For the text-containing cell, return its midpoint in (X, Y) coordinate format. 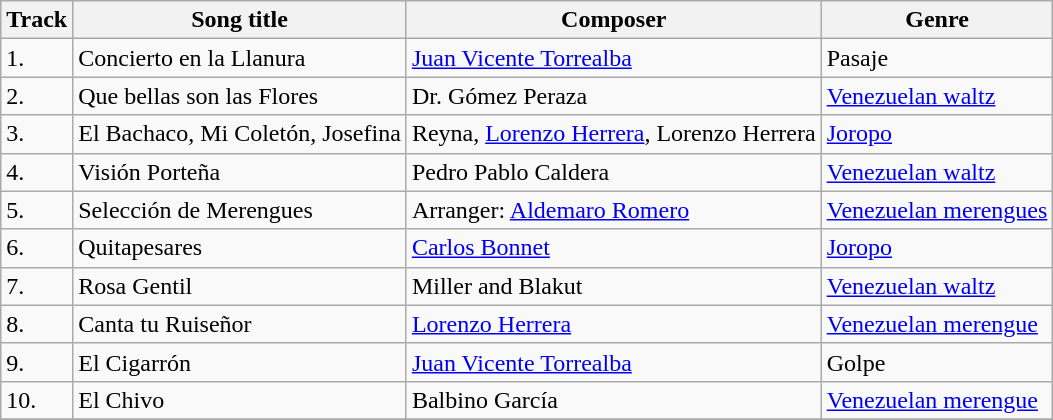
2. (37, 96)
Que bellas son las Flores (240, 96)
Selección de Merengues (240, 210)
9. (37, 362)
Reyna, Lorenzo Herrera, Lorenzo Herrera (614, 134)
El Chivo (240, 400)
3. (37, 134)
Canta tu Ruiseñor (240, 324)
Song title (240, 20)
Dr. Gómez Peraza (614, 96)
Composer (614, 20)
Arranger: Aldemaro Romero (614, 210)
Pedro Pablo Caldera (614, 172)
5. (37, 210)
Carlos Bonnet (614, 248)
Miller and Blakut (614, 286)
Track (37, 20)
Genre (937, 20)
Concierto en la Llanura (240, 58)
7. (37, 286)
Visión Porteña (240, 172)
8. (37, 324)
Balbino García (614, 400)
1. (37, 58)
Venezuelan merengues (937, 210)
Rosa Gentil (240, 286)
Pasaje (937, 58)
4. (37, 172)
Quitapesares (240, 248)
6. (37, 248)
10. (37, 400)
El Bachaco, Mi Coletón, Josefina (240, 134)
Lorenzo Herrera (614, 324)
El Cigarrón (240, 362)
Golpe (937, 362)
